Determine the (X, Y) coordinate at the center of the cell enclosing the given text.  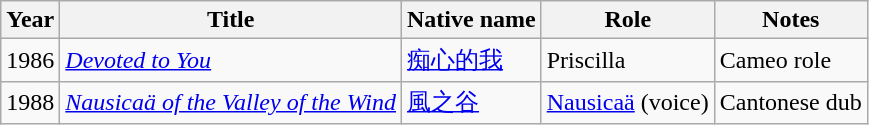
風之谷 (472, 102)
Year (30, 20)
Notes (790, 20)
痴心的我 (472, 60)
1986 (30, 60)
Cantonese dub (790, 102)
1988 (30, 102)
Cameo role (790, 60)
Nausicaä of the Valley of the Wind (231, 102)
Devoted to You (231, 60)
Native name (472, 20)
Role (628, 20)
Nausicaä (voice) (628, 102)
Title (231, 20)
Priscilla (628, 60)
